Return the (X, Y) coordinate for the center point of the cell that contains the specified text.  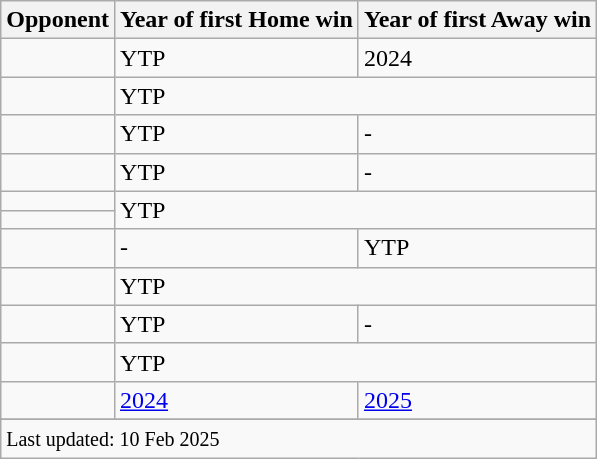
Opponent (58, 20)
Year of first Home win (237, 20)
Last updated: 10 Feb 2025 (299, 438)
2025 (477, 400)
Year of first Away win (477, 20)
